Capture the cell that displays the provided text and extract its (X, Y) central coordinate. 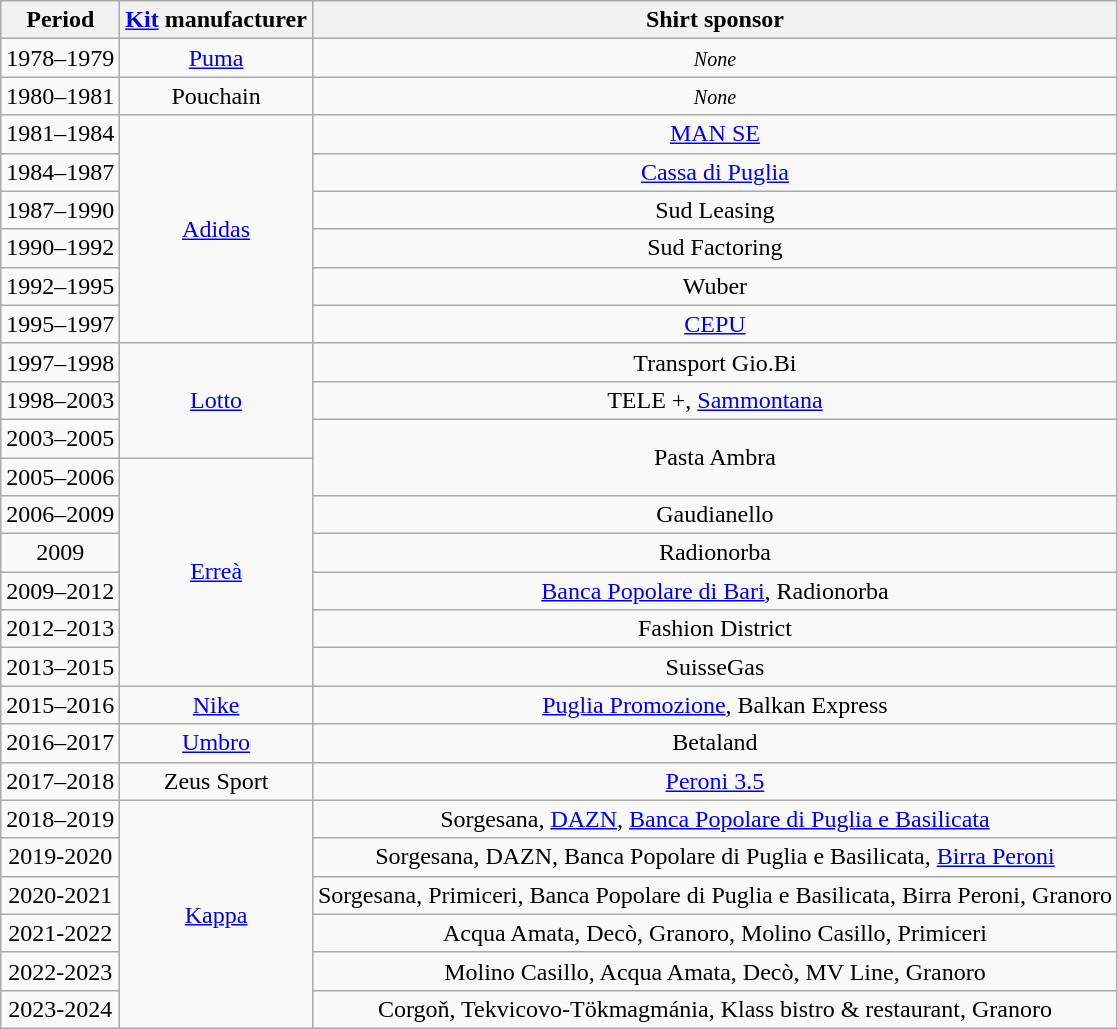
Peroni 3.5 (714, 781)
Kit manufacturer (216, 20)
Gaudianello (714, 515)
2016–2017 (60, 743)
2017–2018 (60, 781)
Puglia Promozione, Balkan Express (714, 705)
Sorgesana, Primiceri, Banca Popolare di Puglia e Basilicata, Birra Peroni, Granoro (714, 895)
Fashion District (714, 629)
1980–1981 (60, 96)
Sud Factoring (714, 248)
2006–2009 (60, 515)
Pouchain (216, 96)
1981–1984 (60, 134)
Lotto (216, 400)
Pasta Ambra (714, 457)
Umbro (216, 743)
2020-2021 (60, 895)
2003–2005 (60, 438)
Puma (216, 58)
2005–2006 (60, 477)
Betaland (714, 743)
Zeus Sport (216, 781)
Nike (216, 705)
Banca Popolare di Bari, Radionorba (714, 591)
MAN SE (714, 134)
Kappa (216, 914)
2022-2023 (60, 971)
1978–1979 (60, 58)
2012–2013 (60, 629)
1987–1990 (60, 210)
Wuber (714, 286)
Adidas (216, 229)
1998–2003 (60, 400)
CEPU (714, 324)
Sorgesana, DAZN, Banca Popolare di Puglia e Basilicata, Birra Peroni (714, 857)
1984–1987 (60, 172)
Period (60, 20)
Acqua Amata, Decò, Granoro, Molino Casillo, Primiceri (714, 933)
Shirt sponsor (714, 20)
Corgoň, Tekvicovo-Tökmagmánia, Klass bistro & restaurant, Granoro (714, 1009)
2021-2022 (60, 933)
2015–2016 (60, 705)
2019-2020 (60, 857)
Sorgesana, DAZN, Banca Popolare di Puglia e Basilicata (714, 819)
1997–1998 (60, 362)
Sud Leasing (714, 210)
SuisseGas (714, 667)
2018–2019 (60, 819)
2009 (60, 553)
Radionorba (714, 553)
TELE +, Sammontana (714, 400)
2023-2024 (60, 1009)
1990–1992 (60, 248)
Transport Gio.Bi (714, 362)
Erreà (216, 572)
1995–1997 (60, 324)
2009–2012 (60, 591)
1992–1995 (60, 286)
Cassa di Puglia (714, 172)
Molino Casillo, Acqua Amata, Decò, MV Line, Granoro (714, 971)
2013–2015 (60, 667)
